Identify which cell holds the provided text, then report its [x, y] central coordinate. 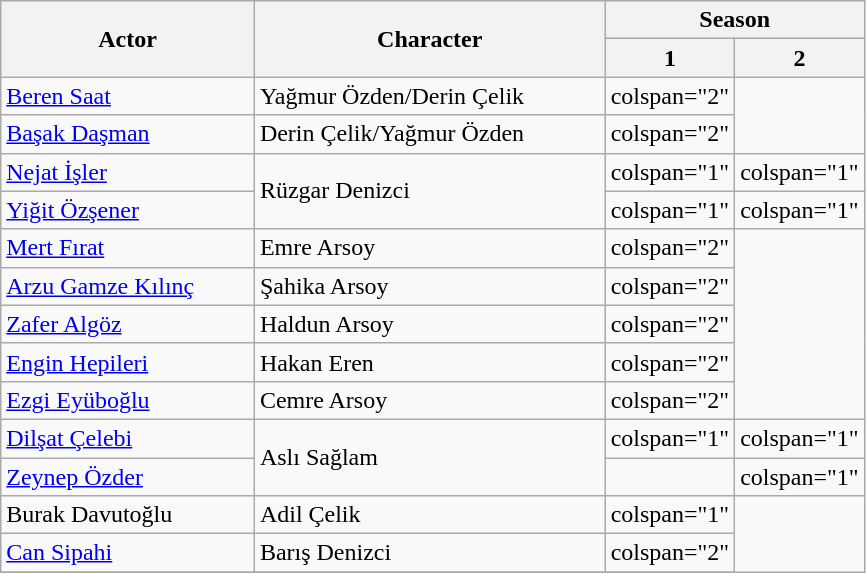
Yağmur Özden/Derin Çelik [430, 96]
2 [800, 58]
Season [734, 20]
Can Sipahi [128, 553]
Beren Saat [128, 96]
Arzu Gamze Kılınç [128, 286]
Zeynep Özder [128, 477]
Engin Hepileri [128, 362]
Barış Denizci [430, 553]
Rüzgar Denizci [430, 191]
Aslı Sağlam [430, 457]
Zafer Algöz [128, 324]
Dilşat Çelebi [128, 438]
Character [430, 39]
Cemre Arsoy [430, 400]
Derin Çelik/Yağmur Özden [430, 134]
Nejat İşler [128, 172]
Ezgi Eyüboğlu [128, 400]
Actor [128, 39]
Burak Davutoğlu [128, 515]
1 [670, 58]
Emre Arsoy [430, 248]
Yiğit Özşener [128, 210]
Haldun Arsoy [430, 324]
Başak Daşman [128, 134]
Mert Fırat [128, 248]
Adil Çelik [430, 515]
Hakan Eren [430, 362]
Şahika Arsoy [430, 286]
